Pinpoint the cell where the given text exists, returning its (X, Y) midpoint coordinate. 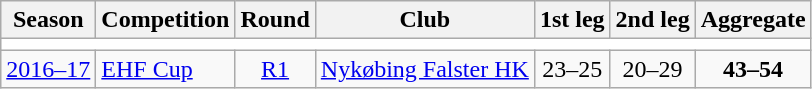
EHF Cup (166, 69)
Nykøbing Falster HK (424, 69)
Competition (166, 20)
Round (275, 20)
2016–17 (48, 69)
20–29 (652, 69)
43–54 (753, 69)
1st leg (572, 20)
Season (48, 20)
Aggregate (753, 20)
Club (424, 20)
R1 (275, 69)
2nd leg (652, 20)
23–25 (572, 69)
